Find where the given text appears and provide that cell's center as (x, y) coordinate. 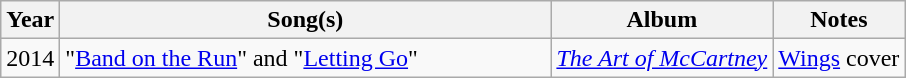
The Art of McCartney (662, 58)
Song(s) (306, 20)
Wings cover (839, 58)
Year (30, 20)
Album (662, 20)
"Band on the Run" and "Letting Go" (306, 58)
Notes (839, 20)
2014 (30, 58)
